Determine the (x, y) coordinate at the center of the cell enclosing the given text.  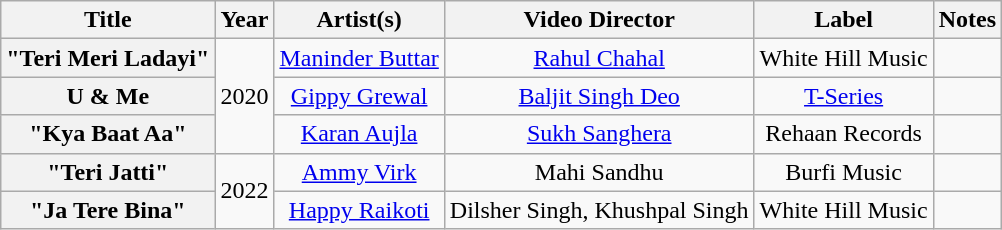
Notes (967, 20)
Year (244, 20)
Sukh Sanghera (599, 134)
Rahul Chahal (599, 58)
"Ja Tere Bina" (108, 210)
Rehaan Records (844, 134)
"Teri Jatti" (108, 172)
Karan Aujla (359, 134)
T-Series (844, 96)
Artist(s) (359, 20)
Burfi Music (844, 172)
Dilsher Singh, Khushpal Singh (599, 210)
Gippy Grewal (359, 96)
Label (844, 20)
Video Director (599, 20)
"Teri Meri Ladayi" (108, 58)
"Kya Baat Aa" (108, 134)
Maninder Buttar (359, 58)
U & Me (108, 96)
2020 (244, 96)
Happy Raikoti (359, 210)
2022 (244, 191)
Baljit Singh Deo (599, 96)
Title (108, 20)
Ammy Virk (359, 172)
Mahi Sandhu (599, 172)
